Return (x, y) of the center of cell containing provided text 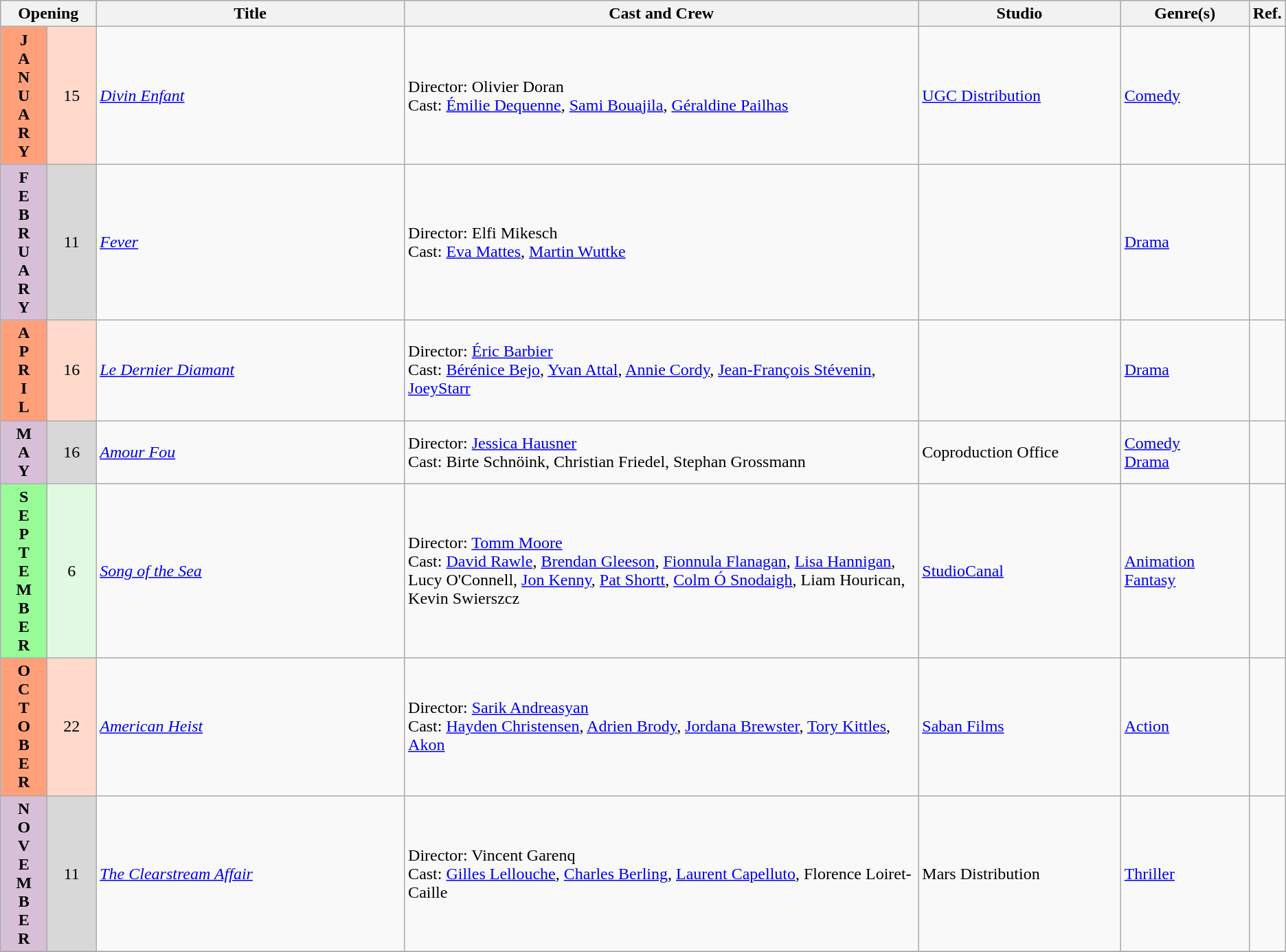
Comedy Drama (1184, 452)
15 (71, 95)
Le Dernier Diamant (250, 370)
FEBRUARY (24, 242)
Studio (1019, 14)
Fever (250, 242)
The Clearstream Affair (250, 874)
Thriller (1184, 874)
Action (1184, 727)
Opening (48, 14)
OCTOBER (24, 727)
Song of the Sea (250, 571)
Director: Elfi Mikesch Cast: Eva Mattes, Martin Wuttke (662, 242)
UGC Distribution (1019, 95)
APRIL (24, 370)
Animation Fantasy (1184, 571)
Comedy (1184, 95)
Coproduction Office (1019, 452)
Mars Distribution (1019, 874)
Director: Sarik Andreasyan Cast: Hayden Christensen, Adrien Brody, Jordana Brewster, Tory Kittles, Akon (662, 727)
Director: Éric Barbier Cast: Bérénice Bejo, Yvan Attal, Annie Cordy, Jean-François Stévenin, JoeyStarr (662, 370)
Director: Vincent Garenq Cast: Gilles Lellouche, Charles Berling, Laurent Capelluto, Florence Loiret-Caille (662, 874)
Director: Jessica Hausner Cast: Birte Schnöink, Christian Friedel, Stephan Grossmann (662, 452)
Cast and Crew (662, 14)
Divin Enfant (250, 95)
JANUARY (24, 95)
6 (71, 571)
MAY (24, 452)
SEPTEMBER (24, 571)
Director: Olivier Doran Cast: Émilie Dequenne, Sami Bouajila, Géraldine Pailhas (662, 95)
StudioCanal (1019, 571)
Saban Films (1019, 727)
American Heist (250, 727)
NOVEMBER (24, 874)
Ref. (1267, 14)
22 (71, 727)
Genre(s) (1184, 14)
Title (250, 14)
Amour Fou (250, 452)
